Pinpoint the cell where the given text exists, returning its [X, Y] midpoint coordinate. 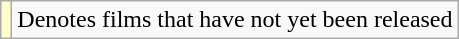
Denotes films that have not yet been released [235, 20]
